Return the (x, y) coordinate for the center point of the cell that contains the specified text.  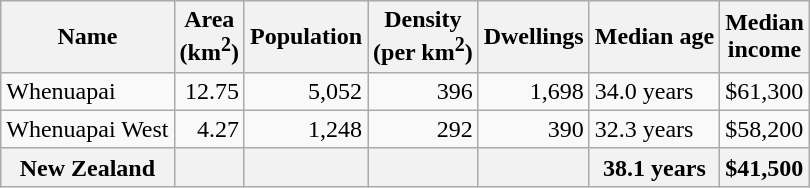
$58,200 (765, 129)
Name (88, 37)
Whenuapai (88, 91)
12.75 (209, 91)
292 (424, 129)
$41,500 (765, 167)
New Zealand (88, 167)
5,052 (306, 91)
Area(km2) (209, 37)
Dwellings (534, 37)
Median age (654, 37)
Density(per km2) (424, 37)
1,248 (306, 129)
4.27 (209, 129)
34.0 years (654, 91)
1,698 (534, 91)
Population (306, 37)
390 (534, 129)
$61,300 (765, 91)
Medianincome (765, 37)
Whenuapai West (88, 129)
396 (424, 91)
32.3 years (654, 129)
38.1 years (654, 167)
